Return [x, y] of the center of cell containing provided text 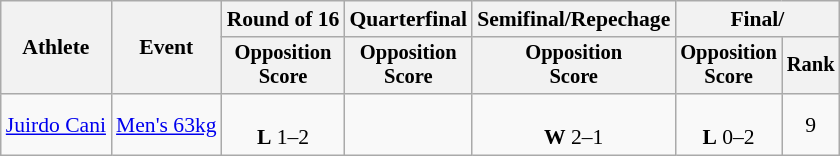
Final/ [757, 19]
Juirdo Cani [56, 124]
Quarterfinal [408, 19]
Rank [811, 66]
Round of 16 [284, 19]
W 2–1 [574, 124]
L 0–2 [728, 124]
L 1–2 [284, 124]
9 [811, 124]
Semifinal/Repechage [574, 19]
Event [166, 48]
Men's 63kg [166, 124]
Athlete [56, 48]
